Identify which cell holds the provided text, then report its (x, y) central coordinate. 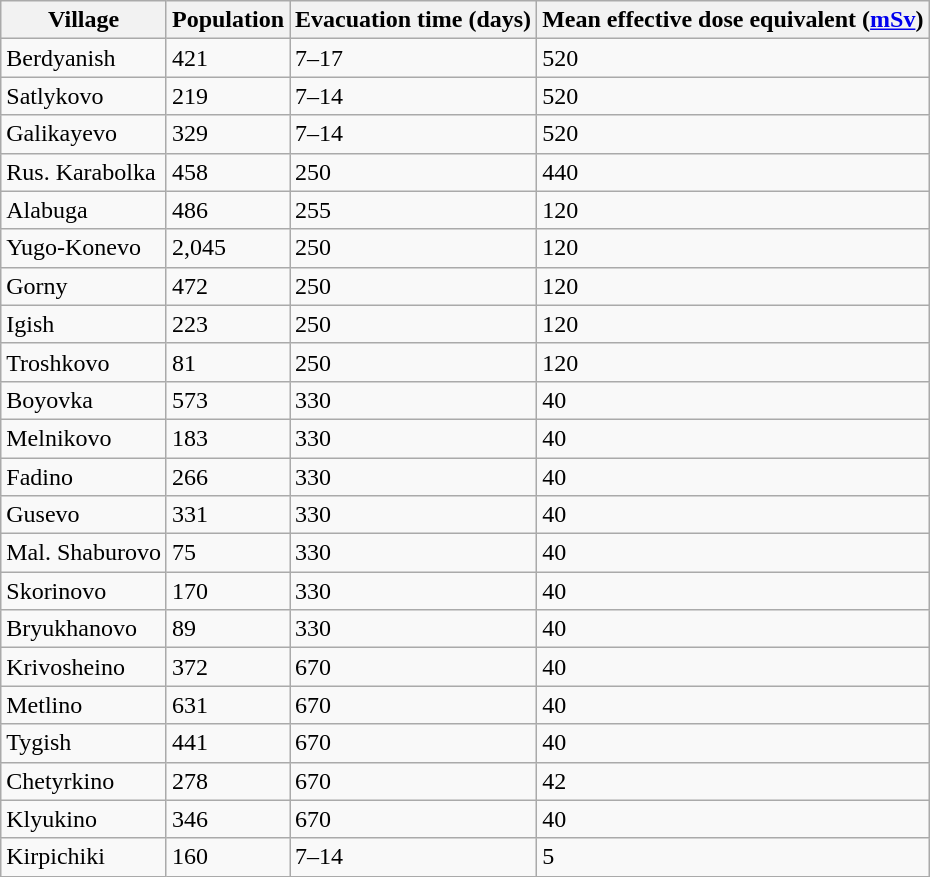
Bryukhanovo (84, 629)
Boyovka (84, 400)
81 (228, 362)
Berdyanish (84, 58)
Alabuga (84, 210)
573 (228, 400)
Klyukino (84, 819)
Population (228, 20)
Fadino (84, 477)
Igish (84, 324)
329 (228, 134)
Galikayevo (84, 134)
160 (228, 857)
472 (228, 286)
Yugo-Konevo (84, 248)
Satlykovo (84, 96)
Village (84, 20)
Rus. Karabolka (84, 172)
42 (733, 781)
631 (228, 705)
458 (228, 172)
Mean effective dose equivalent (mSv) (733, 20)
5 (733, 857)
Skorinovo (84, 591)
Chetyrkino (84, 781)
7–17 (414, 58)
89 (228, 629)
223 (228, 324)
Evacuation time (days) (414, 20)
2,045 (228, 248)
486 (228, 210)
255 (414, 210)
Gorny (84, 286)
Metlino (84, 705)
Gusevo (84, 515)
Tygish (84, 743)
Mal. Shaburovo (84, 553)
Troshkovo (84, 362)
441 (228, 743)
331 (228, 515)
75 (228, 553)
219 (228, 96)
Melnikovo (84, 438)
Kirpichiki (84, 857)
266 (228, 477)
421 (228, 58)
440 (733, 172)
372 (228, 667)
183 (228, 438)
170 (228, 591)
Krivosheino (84, 667)
278 (228, 781)
346 (228, 819)
